Determine the [X, Y] coordinate at the center of the cell enclosing the given text.  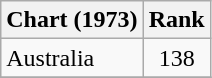
138 [176, 58]
Australia [72, 58]
Rank [176, 20]
Chart (1973) [72, 20]
